Output the (X, Y) coordinate of the center of the cell containing the given text.  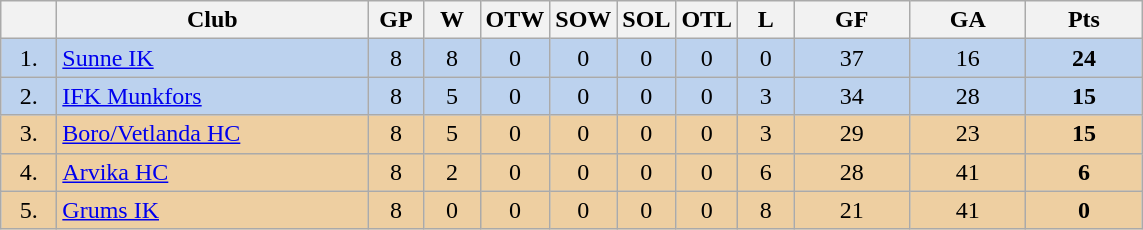
OTW (515, 20)
Arvika HC (212, 172)
Grums IK (212, 210)
GA (968, 20)
23 (968, 134)
2. (29, 96)
4. (29, 172)
W (452, 20)
L (766, 20)
Sunne IK (212, 58)
24 (1084, 58)
GP (396, 20)
GF (852, 20)
1. (29, 58)
SOW (584, 20)
3. (29, 134)
Club (212, 20)
16 (968, 58)
5. (29, 210)
SOL (646, 20)
Pts (1084, 20)
Boro/Vetlanda HC (212, 134)
2 (452, 172)
29 (852, 134)
IFK Munkfors (212, 96)
37 (852, 58)
21 (852, 210)
OTL (707, 20)
34 (852, 96)
